Provide the (X, Y) coordinate of the cell's center where the given text is located.  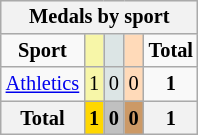
Sport (42, 51)
Athletics (42, 84)
Medals by sport (100, 17)
